Output the [x, y] coordinate of the center of the cell containing the given text.  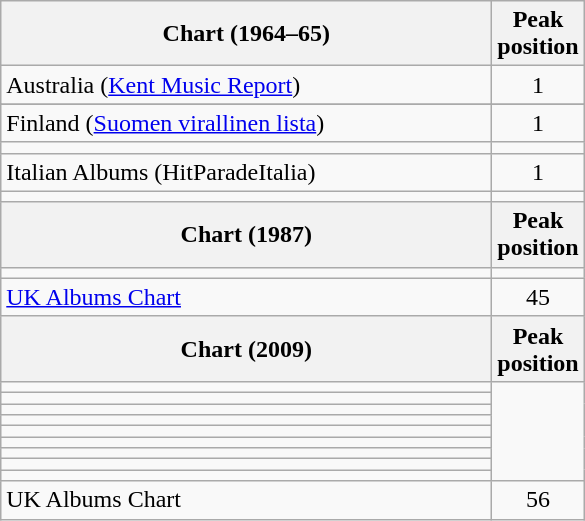
Finland (Suomen virallinen lista) [246, 123]
56 [538, 500]
Chart (2009) [246, 348]
45 [538, 297]
Italian Albums (HitParadeItalia) [246, 172]
Chart (1987) [246, 234]
Australia (Kent Music Report) [246, 85]
Chart (1964–65) [246, 34]
